Find where the given text appears and provide that cell's center as (x, y) coordinate. 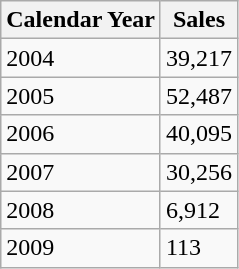
2008 (81, 210)
2007 (81, 172)
2005 (81, 96)
2009 (81, 248)
Sales (198, 20)
113 (198, 248)
6,912 (198, 210)
Calendar Year (81, 20)
39,217 (198, 58)
52,487 (198, 96)
2004 (81, 58)
30,256 (198, 172)
2006 (81, 134)
40,095 (198, 134)
